Search for the cell housing the specified text and yield its (X, Y) center coordinate. 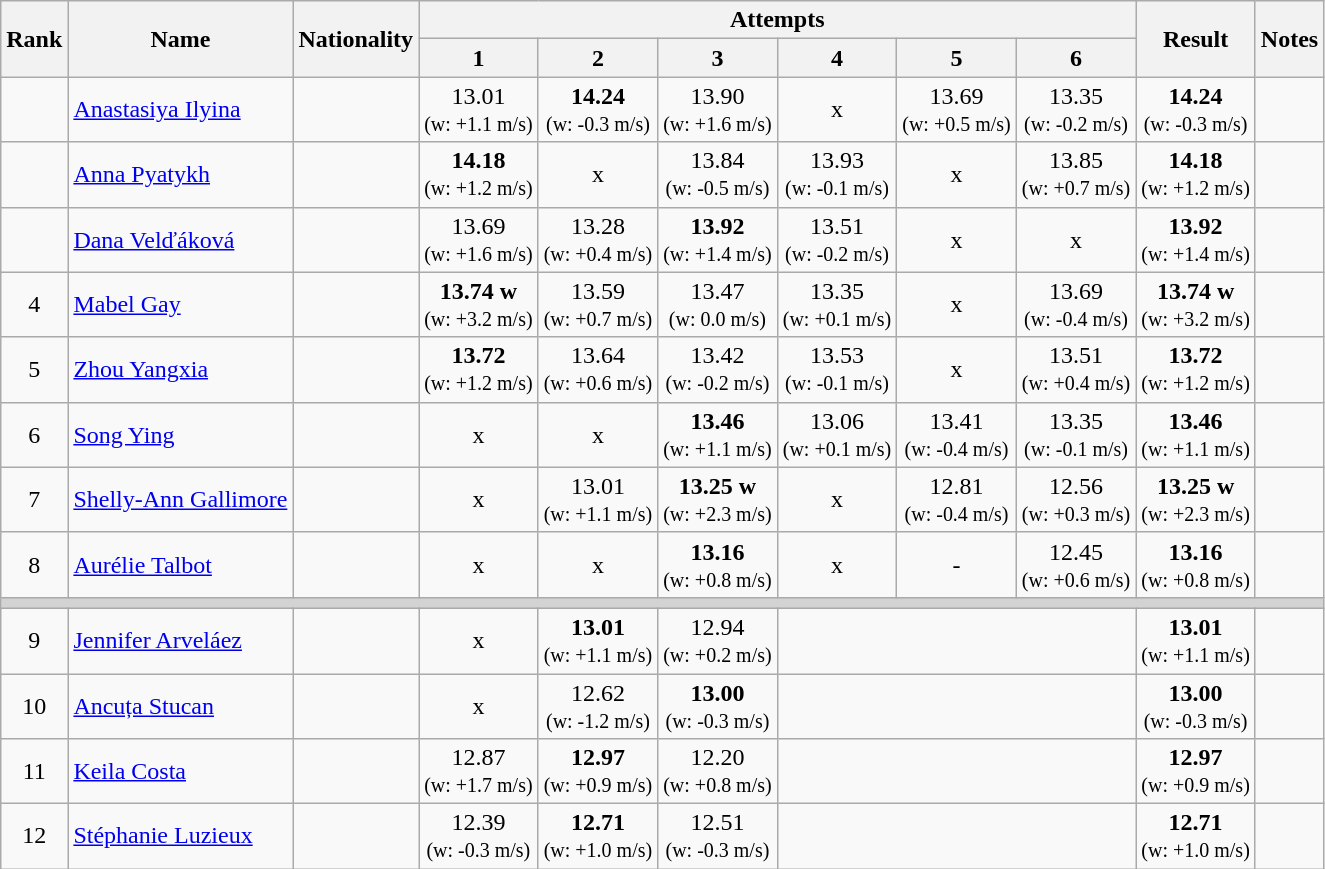
1 (479, 58)
14.24(w: -0.3 m/s) (598, 110)
Name (180, 39)
12.20(w: +0.8 m/s) (718, 772)
Dana Velďáková (180, 240)
Result (1196, 39)
12.87(w: +1.7 m/s) (479, 772)
10 (34, 706)
13.35(w: -0.2 m/s) (1076, 110)
13.06(w: +0.1 m/s) (837, 434)
13.35(w: +0.1 m/s) (837, 304)
Zhou Yangxia (180, 370)
13.16 (w: +0.8 m/s) (1196, 564)
12.71 (w: +1.0 m/s) (1196, 836)
13.53(w: -0.1 m/s) (837, 370)
13.69(w: -0.4 m/s) (1076, 304)
13.46 (w: +1.1 m/s) (1196, 434)
13.85(w: +0.7 m/s) (1076, 174)
- (957, 564)
12 (34, 836)
Shelly-Ann Gallimore (180, 500)
13.92(w: +1.4 m/s) (718, 240)
12.45(w: +0.6 m/s) (1076, 564)
Keila Costa (180, 772)
13.42(w: -0.2 m/s) (718, 370)
13.16(w: +0.8 m/s) (718, 564)
11 (34, 772)
13.28(w: +0.4 m/s) (598, 240)
2 (598, 58)
12.39(w: -0.3 m/s) (479, 836)
Stéphanie Luzieux (180, 836)
12.97 (w: +0.9 m/s) (1196, 772)
Ancuța Stucan (180, 706)
13.00(w: -0.3 m/s) (718, 706)
13.01 (w: +1.1 m/s) (1196, 640)
13.64(w: +0.6 m/s) (598, 370)
12.94(w: +0.2 m/s) (718, 640)
13.69(w: +0.5 m/s) (957, 110)
8 (34, 564)
Nationality (356, 39)
12.81(w: -0.4 m/s) (957, 500)
13.41(w: -0.4 m/s) (957, 434)
Notes (1289, 39)
12.71(w: +1.0 m/s) (598, 836)
13.51(w: -0.2 m/s) (837, 240)
13.69(w: +1.6 m/s) (479, 240)
Rank (34, 39)
14.18(w: +1.2 m/s) (479, 174)
14.18 (w: +1.2 m/s) (1196, 174)
12.51(w: -0.3 m/s) (718, 836)
Song Ying (180, 434)
14.24 (w: -0.3 m/s) (1196, 110)
13.84(w: -0.5 m/s) (718, 174)
13.35(w: -0.1 m/s) (1076, 434)
Anastasiya Ilyina (180, 110)
12.62(w: -1.2 m/s) (598, 706)
13.92 (w: +1.4 m/s) (1196, 240)
13.46(w: +1.1 m/s) (718, 434)
Jennifer Arveláez (180, 640)
13.59(w: +0.7 m/s) (598, 304)
13.51(w: +0.4 m/s) (1076, 370)
Aurélie Talbot (180, 564)
7 (34, 500)
13.72 (w: +1.2 m/s) (1196, 370)
13.72(w: +1.2 m/s) (479, 370)
Anna Pyatykh (180, 174)
Mabel Gay (180, 304)
12.56(w: +0.3 m/s) (1076, 500)
13.00 (w: -0.3 m/s) (1196, 706)
Attempts (778, 20)
3 (718, 58)
13.93(w: -0.1 m/s) (837, 174)
9 (34, 640)
13.90(w: +1.6 m/s) (718, 110)
12.97(w: +0.9 m/s) (598, 772)
13.47(w: 0.0 m/s) (718, 304)
